Return the (x, y) coordinate for the center point of the cell that contains the specified text.  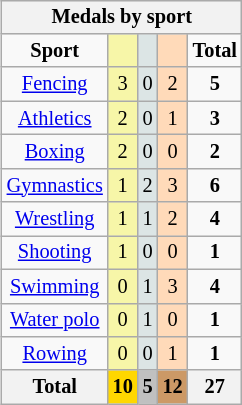
Athletics (55, 118)
10 (123, 387)
Boxing (55, 152)
Swimming (55, 286)
Sport (55, 51)
27 (215, 387)
Shooting (55, 253)
12 (173, 387)
6 (215, 185)
Water polo (55, 320)
Gymnastics (55, 185)
Medals by sport (122, 17)
Wrestling (55, 219)
Rowing (55, 354)
Fencing (55, 84)
